Scan for the cell matching the given text and deliver its [x, y] coordinate at center. 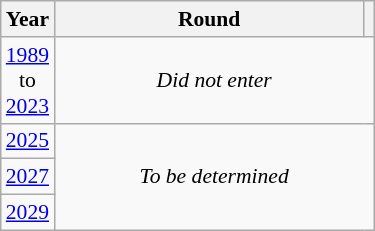
2027 [28, 177]
Year [28, 19]
Round [209, 19]
To be determined [214, 176]
Did not enter [214, 80]
2025 [28, 141]
2029 [28, 213]
1989to2023 [28, 80]
